Return the [X, Y] coordinate for the center point of the cell that contains the specified text.  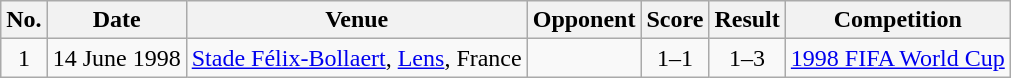
1 [24, 58]
1–3 [747, 58]
Opponent [584, 20]
Date [116, 20]
1–1 [675, 58]
1998 FIFA World Cup [898, 58]
Stade Félix-Bollaert, Lens, France [356, 58]
Competition [898, 20]
Venue [356, 20]
No. [24, 20]
Score [675, 20]
Result [747, 20]
14 June 1998 [116, 58]
